Output the (X, Y) coordinate of the center of the cell containing the given text.  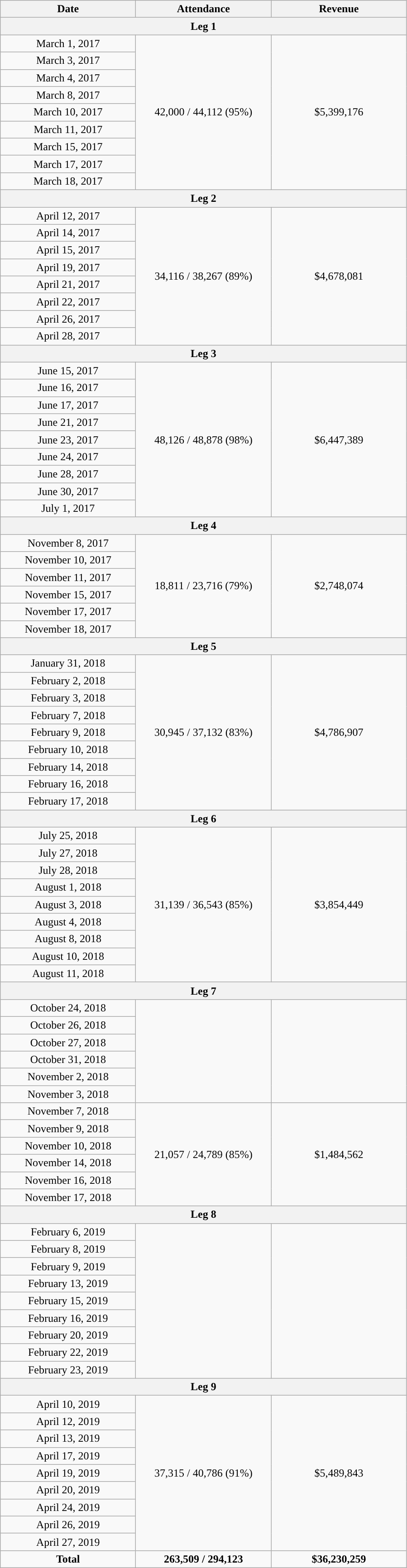
$36,230,259 (339, 1559)
April 26, 2019 (68, 1525)
November 7, 2018 (68, 1111)
April 19, 2019 (68, 1473)
October 31, 2018 (68, 1060)
July 27, 2018 (68, 853)
June 28, 2017 (68, 474)
$5,399,176 (339, 112)
April 24, 2019 (68, 1507)
February 22, 2019 (68, 1353)
August 10, 2018 (68, 956)
April 27, 2019 (68, 1542)
April 28, 2017 (68, 336)
August 3, 2018 (68, 905)
February 8, 2019 (68, 1249)
March 18, 2017 (68, 181)
263,509 / 294,123 (204, 1559)
April 26, 2017 (68, 319)
April 12, 2019 (68, 1421)
November 14, 2018 (68, 1163)
Total (68, 1559)
34,116 / 38,267 (89%) (204, 276)
April 10, 2019 (68, 1404)
June 15, 2017 (68, 371)
Leg 8 (204, 1215)
$1,484,562 (339, 1154)
April 17, 2019 (68, 1456)
42,000 / 44,112 (95%) (204, 112)
November 18, 2017 (68, 629)
June 30, 2017 (68, 491)
October 26, 2018 (68, 1025)
$4,678,081 (339, 276)
April 13, 2019 (68, 1439)
$5,489,843 (339, 1473)
Leg 4 (204, 526)
March 1, 2017 (68, 43)
November 10, 2017 (68, 560)
March 17, 2017 (68, 164)
21,057 / 24,789 (85%) (204, 1154)
November 10, 2018 (68, 1146)
Leg 9 (204, 1387)
November 15, 2017 (68, 595)
August 8, 2018 (68, 939)
November 16, 2018 (68, 1180)
June 21, 2017 (68, 422)
April 14, 2017 (68, 233)
February 10, 2018 (68, 749)
April 19, 2017 (68, 267)
June 17, 2017 (68, 405)
18,811 / 23,716 (79%) (204, 586)
February 14, 2018 (68, 767)
March 15, 2017 (68, 147)
March 3, 2017 (68, 61)
July 1, 2017 (68, 509)
Date (68, 9)
April 22, 2017 (68, 302)
November 2, 2018 (68, 1077)
37,315 / 40,786 (91%) (204, 1473)
June 16, 2017 (68, 388)
March 4, 2017 (68, 78)
Leg 1 (204, 26)
June 23, 2017 (68, 439)
March 10, 2017 (68, 112)
August 11, 2018 (68, 973)
August 4, 2018 (68, 922)
November 17, 2017 (68, 612)
October 27, 2018 (68, 1042)
February 15, 2019 (68, 1301)
February 7, 2018 (68, 715)
February 9, 2018 (68, 732)
February 16, 2018 (68, 784)
October 24, 2018 (68, 1008)
January 31, 2018 (68, 663)
February 23, 2019 (68, 1370)
Leg 5 (204, 646)
November 9, 2018 (68, 1129)
February 9, 2019 (68, 1266)
April 15, 2017 (68, 250)
July 25, 2018 (68, 836)
$6,447,389 (339, 440)
April 12, 2017 (68, 216)
April 21, 2017 (68, 285)
February 17, 2018 (68, 801)
February 6, 2019 (68, 1232)
March 8, 2017 (68, 95)
April 20, 2019 (68, 1490)
February 16, 2019 (68, 1318)
$4,786,907 (339, 732)
Attendance (204, 9)
February 3, 2018 (68, 698)
Leg 3 (204, 353)
30,945 / 37,132 (83%) (204, 732)
November 17, 2018 (68, 1197)
Leg 2 (204, 198)
Leg 6 (204, 819)
June 24, 2017 (68, 457)
$2,748,074 (339, 586)
November 11, 2017 (68, 577)
31,139 / 36,543 (85%) (204, 905)
February 13, 2019 (68, 1283)
Leg 7 (204, 991)
November 3, 2018 (68, 1094)
July 28, 2018 (68, 870)
48,126 / 48,878 (98%) (204, 440)
November 8, 2017 (68, 543)
$3,854,449 (339, 905)
February 2, 2018 (68, 681)
March 11, 2017 (68, 129)
February 20, 2019 (68, 1335)
August 1, 2018 (68, 887)
Revenue (339, 9)
